Output the (X, Y) coordinate of the center of the cell containing the given text.  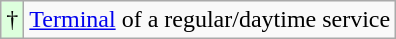
† (12, 20)
Terminal of a regular/daytime service (210, 20)
